Scan for the cell matching the given text and deliver its (X, Y) coordinate at center. 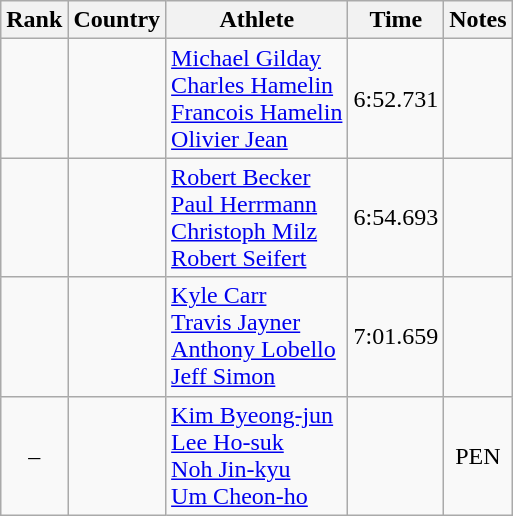
Rank (34, 20)
PEN (478, 456)
6:52.731 (396, 98)
Athlete (257, 20)
– (34, 456)
Country (117, 20)
Robert Becker Paul Herrmann Christoph Milz Robert Seifert (257, 218)
7:01.659 (396, 336)
Time (396, 20)
Kim Byeong-jun Lee Ho-suk Noh Jin-kyu Um Cheon-ho (257, 456)
Notes (478, 20)
6:54.693 (396, 218)
Michael Gilday Charles Hamelin Francois Hamelin Olivier Jean (257, 98)
Kyle Carr Travis Jayner Anthony Lobello Jeff Simon (257, 336)
